Determine the (X, Y) coordinate at the center of the cell enclosing the given text.  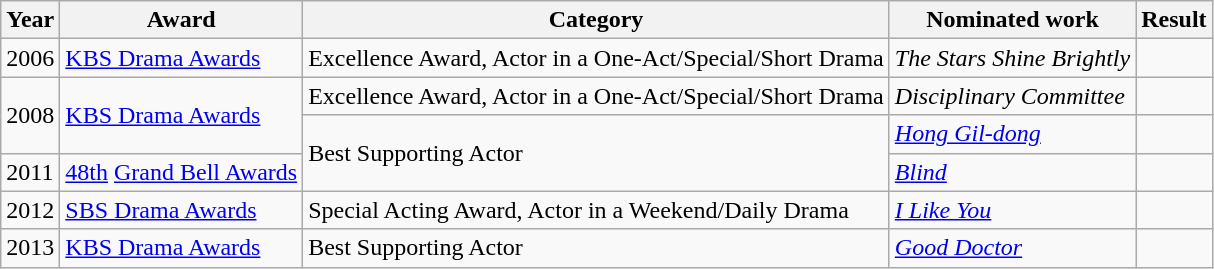
Special Acting Award, Actor in a Weekend/Daily Drama (596, 210)
Good Doctor (1012, 248)
2011 (30, 172)
2008 (30, 115)
Category (596, 20)
Blind (1012, 172)
SBS Drama Awards (182, 210)
Disciplinary Committee (1012, 96)
Award (182, 20)
Hong Gil-dong (1012, 134)
2012 (30, 210)
Result (1174, 20)
2013 (30, 248)
Nominated work (1012, 20)
The Stars Shine Brightly (1012, 58)
2006 (30, 58)
48th Grand Bell Awards (182, 172)
Year (30, 20)
I Like You (1012, 210)
